For the text-containing cell, return its midpoint in [X, Y] coordinate format. 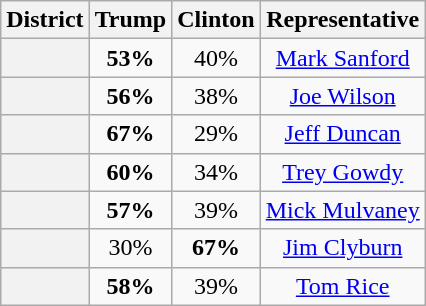
Mick Mulvaney [342, 210]
34% [216, 172]
30% [130, 248]
Representative [342, 20]
57% [130, 210]
Joe Wilson [342, 96]
Clinton [216, 20]
56% [130, 96]
Tom Rice [342, 286]
District [45, 20]
Trump [130, 20]
Trey Gowdy [342, 172]
Jim Clyburn [342, 248]
60% [130, 172]
29% [216, 134]
58% [130, 286]
38% [216, 96]
Jeff Duncan [342, 134]
53% [130, 58]
Mark Sanford [342, 58]
40% [216, 58]
